Return (X, Y) of the center of cell containing provided text 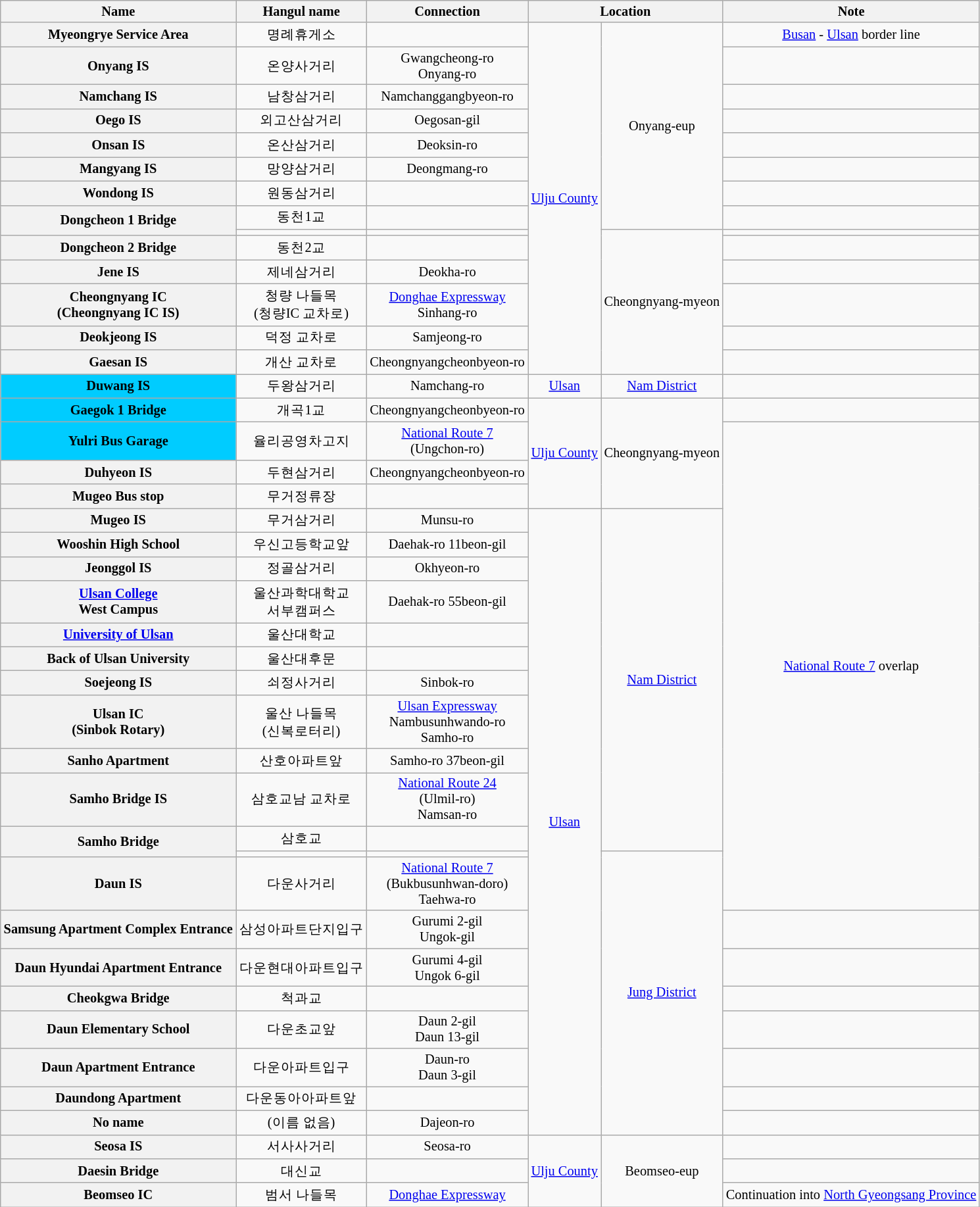
Jung District (662, 993)
Deongmang-ro (447, 168)
울산대후문 (301, 659)
정골삼거리 (301, 568)
Daun Apartment Entrance (118, 1068)
우신고등학교앞 (301, 545)
Gwangcheong-roOnyang-ro (447, 66)
National Route 7(Bukbusunhwan-doro)Taehwa-ro (447, 883)
Daun 2-gilDaun 13-gil (447, 1029)
Dongcheon 2 Bridge (118, 247)
다운동아아파트앞 (301, 1098)
National Route 7 overlap (851, 666)
Jeonggol IS (118, 568)
Daun-roDaun 3-gil (447, 1068)
Wondong IS (118, 193)
Onyang-eup (662, 126)
Busan - Ulsan border line (851, 34)
Cheokgwa Bridge (118, 998)
Daundong Apartment (118, 1098)
Namchang-ro (447, 385)
Ulsan IC(Sinbok Rotary) (118, 722)
Onsan IS (118, 145)
울산대학교 (301, 634)
Duhyeon IS (118, 472)
Continuation into North Gyeongsang Province (851, 1195)
Jene IS (118, 272)
망양삼거리 (301, 168)
Seosa IS (118, 1147)
Gurumi 4-gilUngok 6-gil (447, 968)
Gaesan IS (118, 362)
Mugeo IS (118, 520)
청량 나들목(청량IC 교차로) (301, 305)
삼호교남 교차로 (301, 799)
Yulri Bus Garage (118, 441)
다운사거리 (301, 883)
Namchanggangbyeon-ro (447, 96)
Samsung Apartment Complex Entrance (118, 929)
동천1교 (301, 217)
Beomseo-eup (662, 1171)
덕정 교차로 (301, 338)
Wooshin High School (118, 545)
온양사거리 (301, 66)
Samjeong-ro (447, 338)
범서 나들목 (301, 1195)
Cheongnyang IC(Cheongnyang IC IS) (118, 305)
Dajeon-ro (447, 1122)
명례휴게소 (301, 34)
삼성아파트단지입구 (301, 929)
Deokjeong IS (118, 338)
Mangyang IS (118, 168)
Donghae Expressway (447, 1195)
동천2교 (301, 247)
Ulsan CollegeWest Campus (118, 601)
두현삼거리 (301, 472)
두왕삼거리 (301, 385)
National Route 24(Ulmil-ro)Namsan-ro (447, 799)
남창삼거리 (301, 96)
National Route 7(Ungchon-ro) (447, 441)
Deoksin-ro (447, 145)
Namchang IS (118, 96)
Daehak-ro 11beon-gil (447, 545)
Gurumi 2-gilUngok-gil (447, 929)
Samho Bridge IS (118, 799)
Back of Ulsan University (118, 659)
제네삼거리 (301, 272)
Gaegok 1 Bridge (118, 410)
Beomseo IC (118, 1195)
(이름 없음) (301, 1122)
Sinbok-ro (447, 683)
Munsu-ro (447, 520)
Oego IS (118, 121)
울산과학대학교서부캠퍼스 (301, 601)
Deokha-ro (447, 272)
외고산삼거리 (301, 121)
온산삼거리 (301, 145)
Oegosan-gil (447, 121)
Note (851, 11)
산호아파트앞 (301, 760)
Ulsan ExpresswayNambusunhwando-roSamho-ro (447, 722)
무거삼거리 (301, 520)
대신교 (301, 1171)
Soejeong IS (118, 683)
개산 교차로 (301, 362)
서사사거리 (301, 1147)
Donghae ExpresswaySinhang-ro (447, 305)
율리공영차고지 (301, 441)
Samho Bridge (118, 841)
다운아파트입구 (301, 1068)
삼호교 (301, 838)
척과교 (301, 998)
Daun Elementary School (118, 1029)
Seosa-ro (447, 1147)
다운초교앞 (301, 1029)
Dongcheon 1 Bridge (118, 220)
울산 나들목(신복로터리) (301, 722)
Onyang IS (118, 66)
다운현대아파트입구 (301, 968)
Daesin Bridge (118, 1171)
Daehak-ro 55beon-gil (447, 601)
Daun Hyundai Apartment Entrance (118, 968)
Sanho Apartment (118, 760)
원동삼거리 (301, 193)
쇠정사거리 (301, 683)
Mugeo Bus stop (118, 496)
Okhyeon-ro (447, 568)
무거정류장 (301, 496)
Hangul name (301, 11)
Myeongrye Service Area (118, 34)
Duwang IS (118, 385)
개곡1교 (301, 410)
Name (118, 11)
Daun IS (118, 883)
University of Ulsan (118, 634)
Location (625, 11)
Samho-ro 37beon-gil (447, 760)
Connection (447, 11)
No name (118, 1122)
